Determine the [x, y] coordinate at the center of the cell enclosing the given text.  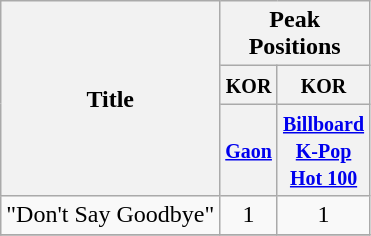
"Don't Say Goodbye" [110, 215]
Gaon [249, 150]
Peak Positions [295, 34]
Title [110, 98]
Billboard K-Pop Hot 100 [323, 150]
